Detect which cell encompasses the target text, then output its (x, y) center coordinate. 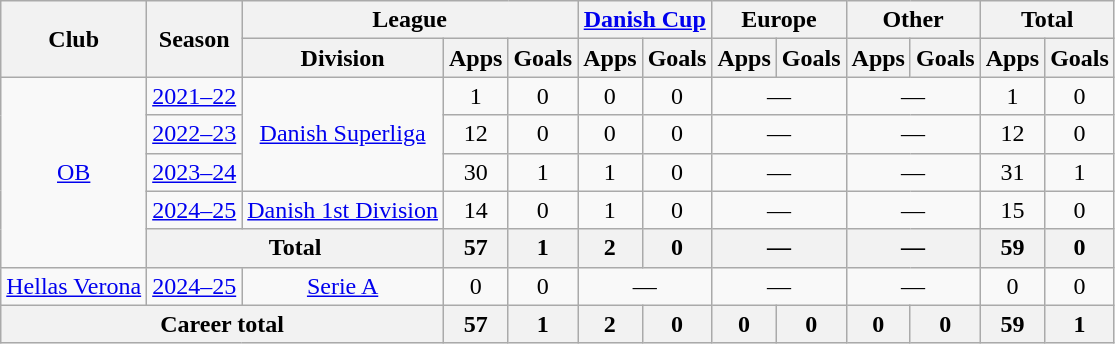
31 (1012, 172)
2022–23 (194, 134)
OB (74, 172)
Career total (222, 324)
Season (194, 39)
League (410, 20)
Danish Superliga (343, 134)
2021–22 (194, 96)
Other (913, 20)
Danish 1st Division (343, 210)
Danish Cup (645, 20)
15 (1012, 210)
Division (343, 58)
30 (475, 172)
2023–24 (194, 172)
Serie A (343, 286)
Club (74, 39)
14 (475, 210)
Europe (779, 20)
Hellas Verona (74, 286)
